Pinpoint the cell where the given text exists, returning its (x, y) midpoint coordinate. 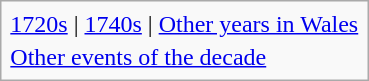
Other events of the decade (184, 57)
1720s | 1740s | Other years in Wales (184, 24)
